For the text-containing cell, return its midpoint in (x, y) coordinate format. 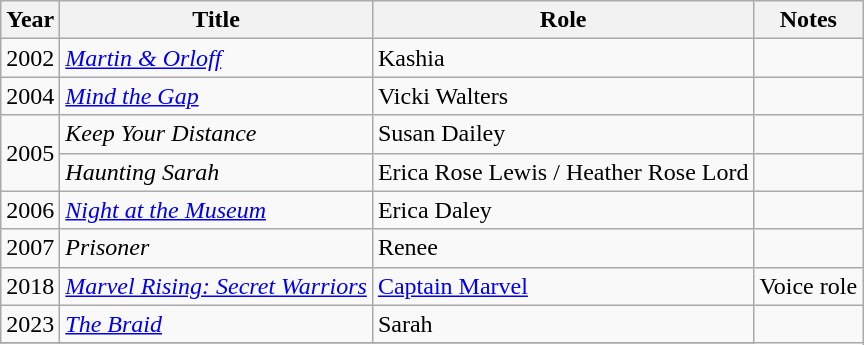
Renee (563, 248)
Haunting Sarah (216, 172)
2005 (30, 153)
Captain Marvel (563, 286)
2018 (30, 286)
Prisoner (216, 248)
2002 (30, 58)
2023 (30, 324)
Erica Daley (563, 210)
Kashia (563, 58)
2007 (30, 248)
The Braid (216, 324)
Sarah (563, 324)
Mind the Gap (216, 96)
Susan Dailey (563, 134)
Title (216, 20)
Vicki Walters (563, 96)
Year (30, 20)
2006 (30, 210)
Keep Your Distance (216, 134)
Martin & Orloff (216, 58)
Notes (808, 20)
Voice role (808, 286)
Erica Rose Lewis / Heather Rose Lord (563, 172)
Marvel Rising: Secret Warriors (216, 286)
2004 (30, 96)
Role (563, 20)
Night at the Museum (216, 210)
